Search for the cell housing the specified text and yield its (X, Y) center coordinate. 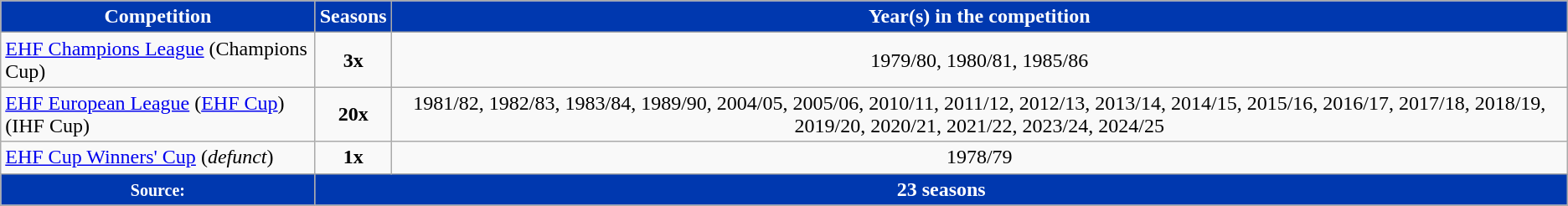
Seasons (353, 17)
Source: (157, 189)
1979/80, 1980/81, 1985/86 (979, 60)
EHF Cup Winners' Cup (defunct) (157, 157)
1x (353, 157)
EHF European League (EHF Cup) (IHF Cup) (157, 114)
Competition (157, 17)
1978/79 (979, 157)
EHF Champions League (Champions Cup) (157, 60)
20x (353, 114)
23 seasons (941, 189)
Year(s) in the competition (979, 17)
3x (353, 60)
